Determine the [x, y] coordinate at the center of the cell enclosing the given text.  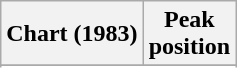
Chart (1983) [72, 34]
Peak position [189, 34]
